Return [x, y] of the center of cell containing provided text 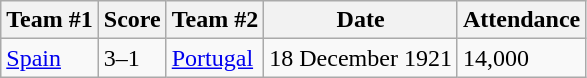
Spain [50, 58]
3–1 [132, 58]
Portugal [215, 58]
Date [361, 20]
Team #1 [50, 20]
18 December 1921 [361, 58]
Attendance [521, 20]
Score [132, 20]
14,000 [521, 58]
Team #2 [215, 20]
